Return the (x, y) coordinate for the center point of the cell that contains the specified text.  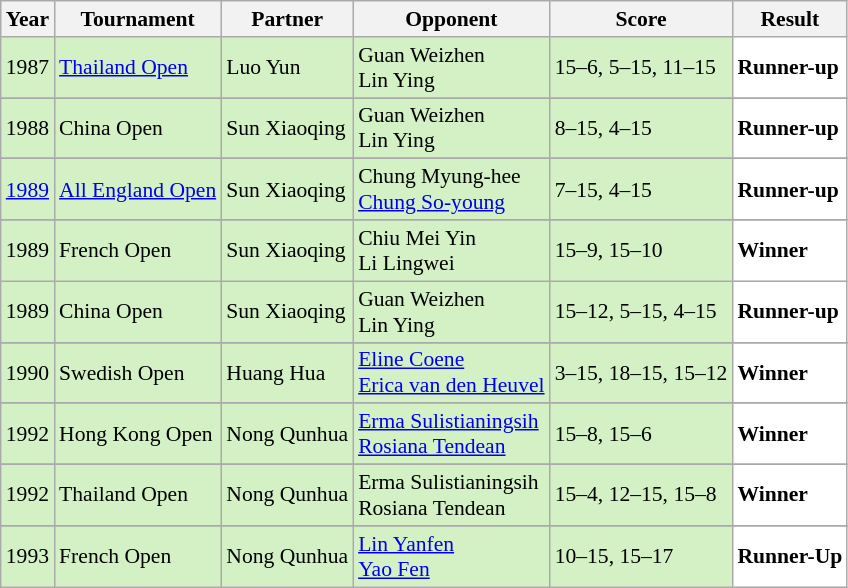
Swedish Open (138, 372)
15–9, 15–10 (642, 250)
10–15, 15–17 (642, 556)
15–4, 12–15, 15–8 (642, 496)
15–8, 15–6 (642, 434)
Eline Coene Erica van den Heuvel (452, 372)
Runner-Up (790, 556)
1993 (28, 556)
All England Open (138, 190)
Hong Kong Open (138, 434)
8–15, 4–15 (642, 128)
Partner (287, 19)
Chiu Mei Yin Li Lingwei (452, 250)
1987 (28, 68)
15–12, 5–15, 4–15 (642, 312)
7–15, 4–15 (642, 190)
1990 (28, 372)
Luo Yun (287, 68)
Chung Myung-hee Chung So-young (452, 190)
Lin Yanfen Yao Fen (452, 556)
Score (642, 19)
Opponent (452, 19)
Year (28, 19)
Huang Hua (287, 372)
Result (790, 19)
1988 (28, 128)
3–15, 18–15, 15–12 (642, 372)
Tournament (138, 19)
15–6, 5–15, 11–15 (642, 68)
